Identify which cell holds the provided text, then report its (x, y) central coordinate. 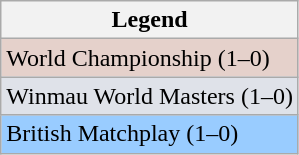
Winmau World Masters (1–0) (150, 96)
Legend (150, 20)
British Matchplay (1–0) (150, 134)
World Championship (1–0) (150, 58)
